Scan for the cell matching the given text and deliver its (X, Y) coordinate at center. 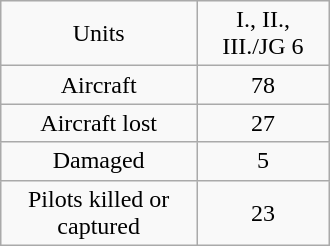
Damaged (99, 161)
78 (264, 85)
27 (264, 123)
Aircraft lost (99, 123)
5 (264, 161)
23 (264, 212)
Units (99, 34)
Aircraft (99, 85)
I., II., III./JG 6 (264, 34)
Pilots killed or captured (99, 212)
